Extract the [X, Y] coordinate from the center of the cell holding the provided text.  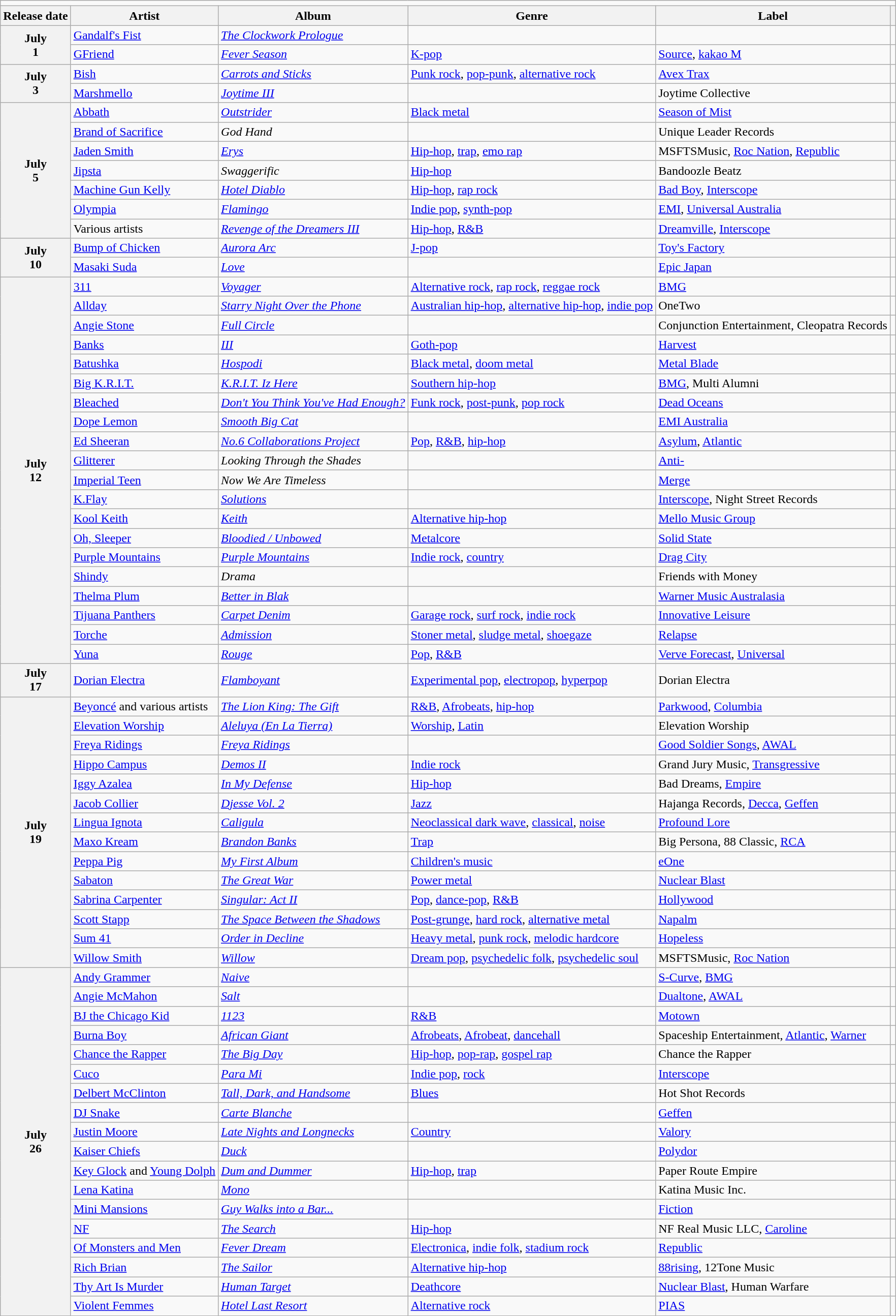
Interscope, Night Street Records [773, 499]
Release date [36, 16]
Revenge of the Dreamers III [313, 228]
Good Soldier Songs, AWAL [773, 745]
The Great War [313, 881]
Jazz [532, 803]
Naive [313, 977]
Key Glock and Young Dolph [144, 1170]
Mono [313, 1190]
Of Monsters and Men [144, 1248]
Angie Stone [144, 325]
Neoclassical dark wave, classical, noise [532, 822]
Drag City [773, 557]
III [313, 344]
Singular: Act II [313, 900]
Dream pop, psychedelic folk, psychedelic soul [532, 958]
Flamingo [313, 209]
Spaceship Entertainment, Atlantic, Warner [773, 1035]
Dualtone, AWAL [773, 996]
Batushka [144, 364]
Allday [144, 306]
Stoner metal, sludge metal, shoegaze [532, 635]
Indie pop, rock [532, 1074]
Toy's Factory [773, 248]
Label [773, 16]
Thelma Plum [144, 596]
BMG [773, 287]
Hip-hop, trap, emo rap [532, 151]
Tall, Dark, and Handsome [313, 1093]
Pop, R&B [532, 654]
July26 [36, 1141]
Fever Dream [313, 1248]
K.R.I.T. Iz Here [313, 383]
Indie rock [532, 764]
The Space Between the Shadows [313, 919]
EMI, Universal Australia [773, 209]
Harvest [773, 344]
R&B, Afrobeats, hip-hop [532, 706]
Rich Brian [144, 1267]
BMG, Multi Alumni [773, 383]
Electronica, indie folk, stadium rock [532, 1248]
Justin Moore [144, 1132]
Genre [532, 16]
Kaiser Chiefs [144, 1151]
Avex Trax [773, 74]
Don't You Think You've Had Enough? [313, 402]
Kool Keith [144, 518]
Sum 41 [144, 938]
Big K.R.I.T. [144, 383]
Willow Smith [144, 958]
GFriend [144, 54]
Southern hip-hop [532, 383]
Scott Stapp [144, 919]
July17 [36, 680]
Starry Night Over the Phone [313, 306]
Australian hip-hop, alternative hip-hop, indie pop [532, 306]
Bandoozle Beatz [773, 170]
Torche [144, 635]
Erys [313, 151]
Thy Art Is Murder [144, 1287]
Metalcore [532, 538]
Angie McMahon [144, 996]
Rouge [313, 654]
Aleluya (En La Tierra) [313, 726]
Tijuana Panthers [144, 615]
Pop, R&B, hip-hop [532, 441]
Hotel Last Resort [313, 1306]
PIAS [773, 1306]
Country [532, 1132]
Dum and Dummer [313, 1170]
Bad Boy, Interscope [773, 190]
July19 [36, 832]
Jacob Collier [144, 803]
Dope Lemon [144, 422]
Demos II [313, 764]
Geffen [773, 1112]
Hip-hop, rap rock [532, 190]
Season of Mist [773, 112]
Heavy metal, punk rock, melodic hardcore [532, 938]
S-Curve, BMG [773, 977]
Better in Blak [313, 596]
Brand of Sacrifice [144, 132]
Order in Decline [313, 938]
Djesse Vol. 2 [313, 803]
Joytime III [313, 93]
Machine Gun Kelly [144, 190]
July1 [36, 45]
Nuclear Blast, Human Warfare [773, 1287]
God Hand [313, 132]
Grand Jury Music, Transgressive [773, 764]
Mello Music Group [773, 518]
Profound Lore [773, 822]
Keith [313, 518]
Duck [313, 1151]
Salt [313, 996]
Delbert McClinton [144, 1093]
Now We Are Timeless [313, 480]
Sabaton [144, 881]
Bleached [144, 402]
K.Flay [144, 499]
Looking Through the Shades [313, 460]
Violent Femmes [144, 1306]
Children's music [532, 861]
OneTwo [773, 306]
Imperial Teen [144, 480]
Mini Mansions [144, 1209]
Ed Sheeran [144, 441]
Flamboyant [313, 680]
Worship, Latin [532, 726]
Carpet Denim [313, 615]
Beyoncé and various artists [144, 706]
Hip-hop, R&B [532, 228]
The Lion King: The Gift [313, 706]
The Sailor [313, 1267]
Willow [313, 958]
Merge [773, 480]
Smooth Big Cat [313, 422]
Lena Katina [144, 1190]
Fever Season [313, 54]
In My Defense [313, 784]
Album [313, 16]
Polydor [773, 1151]
July3 [36, 83]
Funk rock, post-punk, pop rock [532, 402]
Carrots and Sticks [313, 74]
Verve Forecast, Universal [773, 654]
Shindy [144, 577]
Relapse [773, 635]
Swaggerific [313, 170]
Black metal, doom metal [532, 364]
Jipsta [144, 170]
The Big Day [313, 1054]
Parkwood, Columbia [773, 706]
The Clockwork Prologue [313, 35]
Dead Oceans [773, 402]
Metal Blade [773, 364]
Banks [144, 344]
BJ the Chicago Kid [144, 1016]
Iggy Azalea [144, 784]
Brandon Banks [313, 841]
My First Album [313, 861]
Alternative rock [532, 1306]
Republic [773, 1248]
Bish [144, 74]
Cuco [144, 1074]
Hippo Campus [144, 764]
Hot Shot Records [773, 1093]
Solutions [313, 499]
Sabrina Carpenter [144, 900]
Burna Boy [144, 1035]
Para Mi [313, 1074]
Afrobeats, Afrobeat, dancehall [532, 1035]
Deathcore [532, 1287]
Garage rock, surf rock, indie rock [532, 615]
Hajanga Records, Decca, Geffen [773, 803]
Love [313, 267]
Andy Grammer [144, 977]
Power metal [532, 881]
DJ Snake [144, 1112]
Solid State [773, 538]
Motown [773, 1016]
Joytime Collective [773, 93]
311 [144, 287]
Unique Leader Records [773, 132]
July10 [36, 258]
Conjunction Entertainment, Cleopatra Records [773, 325]
Peppa Pig [144, 861]
Hospodi [313, 364]
Abbath [144, 112]
Bad Dreams, Empire [773, 784]
Jaden Smith [144, 151]
July5 [36, 170]
Olympia [144, 209]
Guy Walks into a Bar... [313, 1209]
Maxo Kream [144, 841]
Late Nights and Longnecks [313, 1132]
Lingua Ignota [144, 822]
Caligula [313, 822]
Punk rock, pop-punk, alternative rock [532, 74]
Carte Blanche [313, 1112]
Human Target [313, 1287]
No.6 Collaborations Project [313, 441]
Indie rock, country [532, 557]
Post-grunge, hard rock, alternative metal [532, 919]
Pop, dance-pop, R&B [532, 900]
Hollywood [773, 900]
Indie pop, synth-pop [532, 209]
Drama [313, 577]
Hip-hop, trap [532, 1170]
Innovative Leisure [773, 615]
1123 [313, 1016]
Outstrider [313, 112]
Oh, Sleeper [144, 538]
eOne [773, 861]
Voyager [313, 287]
African Giant [313, 1035]
Warner Music Australasia [773, 596]
Masaki Suda [144, 267]
MSFTSMusic, Roc Nation, Republic [773, 151]
Bloodied / Unbowed [313, 538]
Trap [532, 841]
The Search [313, 1229]
Black metal [532, 112]
Asylum, Atlantic [773, 441]
NF [144, 1229]
Bump of Chicken [144, 248]
Source, kakao M [773, 54]
Napalm [773, 919]
Nuclear Blast [773, 881]
Admission [313, 635]
Experimental pop, electropop, hyperpop [532, 680]
EMI Australia [773, 422]
K-pop [532, 54]
Hip-hop, pop-rap, gospel rap [532, 1054]
Dreamville, Interscope [773, 228]
Goth-pop [532, 344]
Valory [773, 1132]
J-pop [532, 248]
Friends with Money [773, 577]
Blues [532, 1093]
88rising, 12Tone Music [773, 1267]
Yuna [144, 654]
Anti- [773, 460]
R&B [532, 1016]
Katina Music Inc. [773, 1190]
Aurora Arc [313, 248]
Full Circle [313, 325]
Fiction [773, 1209]
Artist [144, 16]
NF Real Music LLC, Caroline [773, 1229]
Hotel Diablo [313, 190]
Epic Japan [773, 267]
Marshmello [144, 93]
Glitterer [144, 460]
Alternative rock, rap rock, reggae rock [532, 287]
Big Persona, 88 Classic, RCA [773, 841]
Paper Route Empire [773, 1170]
Hopeless [773, 938]
July12 [36, 471]
MSFTSMusic, Roc Nation [773, 958]
Various artists [144, 228]
Gandalf's Fist [144, 35]
Interscope [773, 1074]
